Output the (X, Y) coordinate of the center of the cell containing the given text.  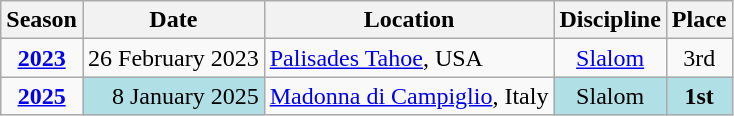
1st (699, 96)
Palisades Tahoe, USA (409, 58)
3rd (699, 58)
Discipline (610, 20)
Place (699, 20)
2025 (42, 96)
Season (42, 20)
Madonna di Campiglio, Italy (409, 96)
2023 (42, 58)
Date (173, 20)
8 January 2025 (173, 96)
26 February 2023 (173, 58)
Location (409, 20)
